Locate the cell with the specified text and output its (X, Y) center coordinate. 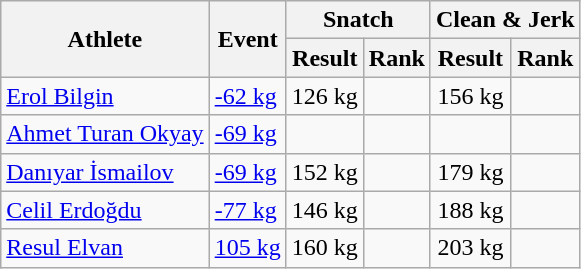
Erol Bilgin (105, 96)
156 kg (470, 96)
Event (248, 39)
146 kg (324, 210)
105 kg (248, 248)
203 kg (470, 248)
Ahmet Turan Okyay (105, 134)
152 kg (324, 172)
Danıyar İsmailov (105, 172)
179 kg (470, 172)
Snatch (358, 20)
Celil Erdoğdu (105, 210)
Athlete (105, 39)
126 kg (324, 96)
Resul Elvan (105, 248)
-62 kg (248, 96)
188 kg (470, 210)
160 kg (324, 248)
Clean & Jerk (505, 20)
-77 kg (248, 210)
